For the text-containing cell, return its midpoint in (x, y) coordinate format. 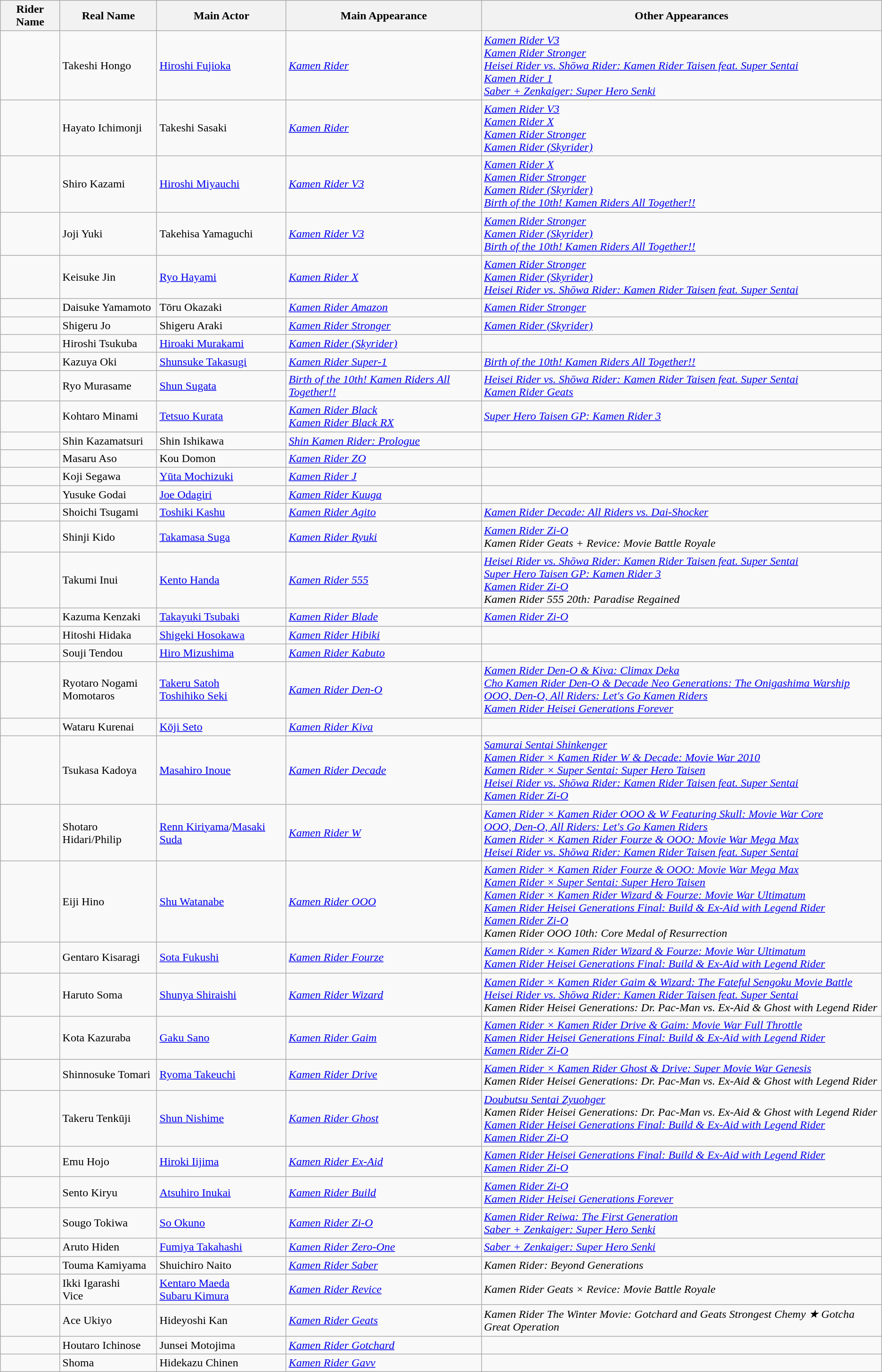
Kamen Rider Geats × Revice: Movie Battle Royale (681, 1290)
Kamen Rider StrongerKamen Rider (Skyrider)Birth of the 10th! Kamen Riders All Together!! (681, 234)
Shin Kazamatsuri (108, 440)
Super Hero Taisen GP: Kamen Rider 3 (681, 416)
Shinji Kido (108, 537)
Kazuya Oki (108, 361)
Takeru Tenkūji (108, 1118)
Kamen Rider Agito (384, 512)
Shigeru Araki (221, 325)
Rider Name (30, 16)
Kamen Rider Gotchard (384, 1345)
Kamen Rider V3Kamen Rider StrongerHeisei Rider vs. Shōwa Rider: Kamen Rider Taisen feat. Super SentaiKamen Rider 1Saber + Zenkaiger: Super Hero Senki (681, 65)
Shun Nishime (221, 1118)
Kamen Rider Fourze (384, 957)
Ryo Murasame (108, 385)
Keisuke Jin (108, 277)
Kamen Rider V3Kamen Rider XKamen Rider StrongerKamen Rider (Skyrider) (681, 128)
Hayato Ichimonji (108, 128)
Kento Handa (221, 580)
Main Actor (221, 16)
Sota Fukushi (221, 957)
Kazuma Kenzaki (108, 617)
Kamen Rider Wizard (384, 995)
Kamen Rider × Kamen Rider Drive & Gaim: Movie War Full ThrottleKamen Rider Heisei Generations Final: Build & Ex-Aid with Legend RiderKamen Rider Zi-O (681, 1038)
Gentaro Kisaragi (108, 957)
Hidekazu Chinen (221, 1363)
Koji Segawa (108, 477)
Kamen Rider Kabuto (384, 653)
Kou Domon (221, 459)
Ryo Hayami (221, 277)
Shu Watanabe (221, 901)
Wataru Kurenai (108, 727)
Shinnosuke Tomari (108, 1075)
Kamen Rider Amazon (384, 308)
Kamen Rider Gavv (384, 1363)
Ikki IgarashiVice (108, 1290)
Kamen Rider: Beyond Generations (681, 1265)
Takumi Inui (108, 580)
Shun Sugata (221, 385)
Houtaro Ichinose (108, 1345)
Kamen Rider Heisei Generations Final: Build & Ex-Aid with Legend RiderKamen Rider Zi-O (681, 1161)
Gaku Sano (221, 1038)
Hiroshi Miyauchi (221, 184)
Kamen Rider ZO (384, 459)
Shuichiro Naito (221, 1265)
Hitoshi Hidaka (108, 635)
Shin Kamen Rider: Prologue (384, 440)
Kamen Rider Super-1 (384, 361)
Kamen Rider BlackKamen Rider Black RX (384, 416)
Shiro Kazami (108, 184)
Hiroki Iijima (221, 1161)
Kamen Rider Decade (384, 770)
Kentaro MaedaSubaru Kimura (221, 1290)
Kamen Rider Ghost (384, 1118)
Kamen Rider Hibiki (384, 635)
Kamen Rider Build (384, 1193)
Ryotaro NogamiMomotaros (108, 690)
Masaru Aso (108, 459)
Atsuhiro Inukai (221, 1193)
Tsukasa Kadoya (108, 770)
Kamen Rider Kiva (384, 727)
Hiro Mizushima (221, 653)
Kamen Rider Kuuga (384, 495)
Kamen Rider Den-O (384, 690)
Kamen Rider The Winter Movie: Gotchard and Geats Strongest Chemy ★ Gotcha Great Operation (681, 1321)
Shunsuke Takasugi (221, 361)
Kamen Rider Gaim (384, 1038)
Sento Kiryu (108, 1193)
Hiroaki Murakami (221, 343)
Real Name (108, 16)
Kamen Rider Blade (384, 617)
Kamen Rider Zi-OKamen Rider Heisei Generations Forever (681, 1193)
Daisuke Yamamoto (108, 308)
Ace Ukiyo (108, 1321)
Joe Odagiri (221, 495)
Emu Hojo (108, 1161)
Kamen Rider X (384, 277)
Kamen Rider Zero-One (384, 1247)
Kamen Rider Decade: All Riders vs. Dai-Shocker (681, 512)
Heisei Rider vs. Shōwa Rider: Kamen Rider Taisen feat. Super SentaiKamen Rider Geats (681, 385)
Takeshi Sasaki (221, 128)
Kamen Rider StrongerKamen Rider (Skyrider)Heisei Rider vs. Shōwa Rider: Kamen Rider Taisen feat. Super Sentai (681, 277)
Kamen Rider Ex-Aid (384, 1161)
Haruto Soma (108, 995)
Tetsuo Kurata (221, 416)
Hideyoshi Kan (221, 1321)
Renn Kiriyama/Masaki Suda (221, 833)
Kamen Rider J (384, 477)
Takamasa Suga (221, 537)
Fumiya Takahashi (221, 1247)
Masahiro Inoue (221, 770)
Junsei Motojima (221, 1345)
Ryoma Takeuchi (221, 1075)
Shigeru Jo (108, 325)
Kamen Rider W (384, 833)
Main Appearance (384, 16)
Takehisa Yamaguchi (221, 234)
Touma Kamiyama (108, 1265)
Takayuki Tsubaki (221, 617)
So Okuno (221, 1223)
Eiji Hino (108, 901)
Kamen Rider Revice (384, 1290)
Kamen Rider XKamen Rider StrongerKamen Rider (Skyrider)Birth of the 10th! Kamen Riders All Together!! (681, 184)
Joji Yuki (108, 234)
Kohtaro Minami (108, 416)
Takeshi Hongo (108, 65)
Takeru SatohToshihiko Seki (221, 690)
Shunya Shiraishi (221, 995)
Sougo Tokiwa (108, 1223)
Souji Tendou (108, 653)
Kota Kazuraba (108, 1038)
Hiroshi Tsukuba (108, 343)
Kamen Rider × Kamen Rider Ghost & Drive: Super Movie War GenesisKamen Rider Heisei Generations: Dr. Pac-Man vs. Ex-Aid & Ghost with Legend Rider (681, 1075)
Kamen Rider × Kamen Rider Wizard & Fourze: Movie War UltimatumKamen Rider Heisei Generations Final: Build & Ex-Aid with Legend Rider (681, 957)
Tōru Okazaki (221, 308)
Kamen Rider 555 (384, 580)
Shoma (108, 1363)
Shoichi Tsugami (108, 512)
Kōji Seto (221, 727)
Yusuke Godai (108, 495)
Kamen Rider Ryuki (384, 537)
Shigeki Hosokawa (221, 635)
Kamen Rider Saber (384, 1265)
Kamen Rider Geats (384, 1321)
Shin Ishikawa (221, 440)
Other Appearances (681, 16)
Hiroshi Fujioka (221, 65)
Kamen Rider Zi-OKamen Rider Geats + Revice: Movie Battle Royale (681, 537)
Shotaro Hidari/Philip (108, 833)
Toshiki Kashu (221, 512)
Kamen Rider Drive (384, 1075)
Kamen Rider OOO (384, 901)
Saber + Zenkaiger: Super Hero Senki (681, 1247)
Aruto Hiden (108, 1247)
Yūta Mochizuki (221, 477)
Kamen Rider Reiwa: The First GenerationSaber + Zenkaiger: Super Hero Senki (681, 1223)
